Locate the cell with the specified text and output its [x, y] center coordinate. 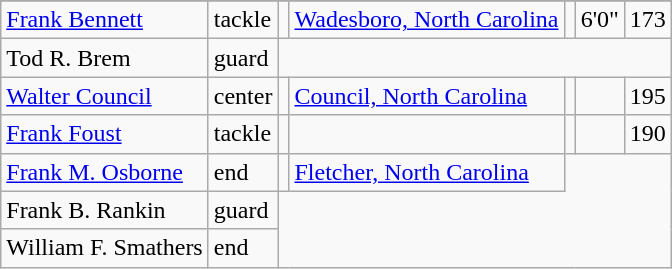
Tod R. Brem [104, 58]
Frank Bennett [104, 20]
center [243, 96]
Frank B. Rankin [104, 210]
Fletcher, North Carolina [426, 172]
Walter Council [104, 96]
Council, North Carolina [426, 96]
Frank M. Osborne [104, 172]
Wadesboro, North Carolina [426, 20]
173 [648, 20]
Frank Foust [104, 134]
6'0" [600, 20]
190 [648, 134]
195 [648, 96]
William F. Smathers [104, 248]
